Find where the given text appears and provide that cell's center as (x, y) coordinate. 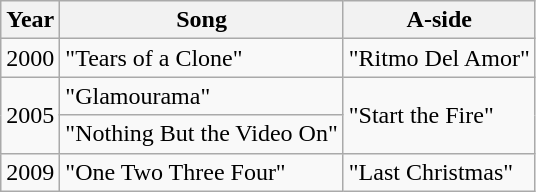
A-side (439, 20)
2000 (30, 58)
"Nothing But the Video On" (202, 134)
2009 (30, 172)
"Ritmo Del Amor" (439, 58)
Year (30, 20)
"Tears of a Clone" (202, 58)
2005 (30, 115)
"Start the Fire" (439, 115)
Song (202, 20)
"Last Christmas" (439, 172)
"Glamourama" (202, 96)
"One Two Three Four" (202, 172)
